For the text-containing cell, return its midpoint in (X, Y) coordinate format. 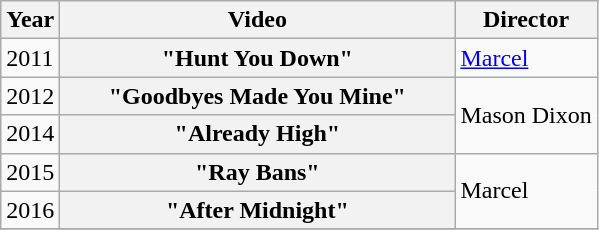
2011 (30, 58)
"Hunt You Down" (258, 58)
2012 (30, 96)
2016 (30, 210)
Mason Dixon (526, 115)
"After Midnight" (258, 210)
"Goodbyes Made You Mine" (258, 96)
2014 (30, 134)
Video (258, 20)
"Ray Bans" (258, 172)
2015 (30, 172)
"Already High" (258, 134)
Director (526, 20)
Year (30, 20)
